Return (X, Y) of the center of cell containing provided text 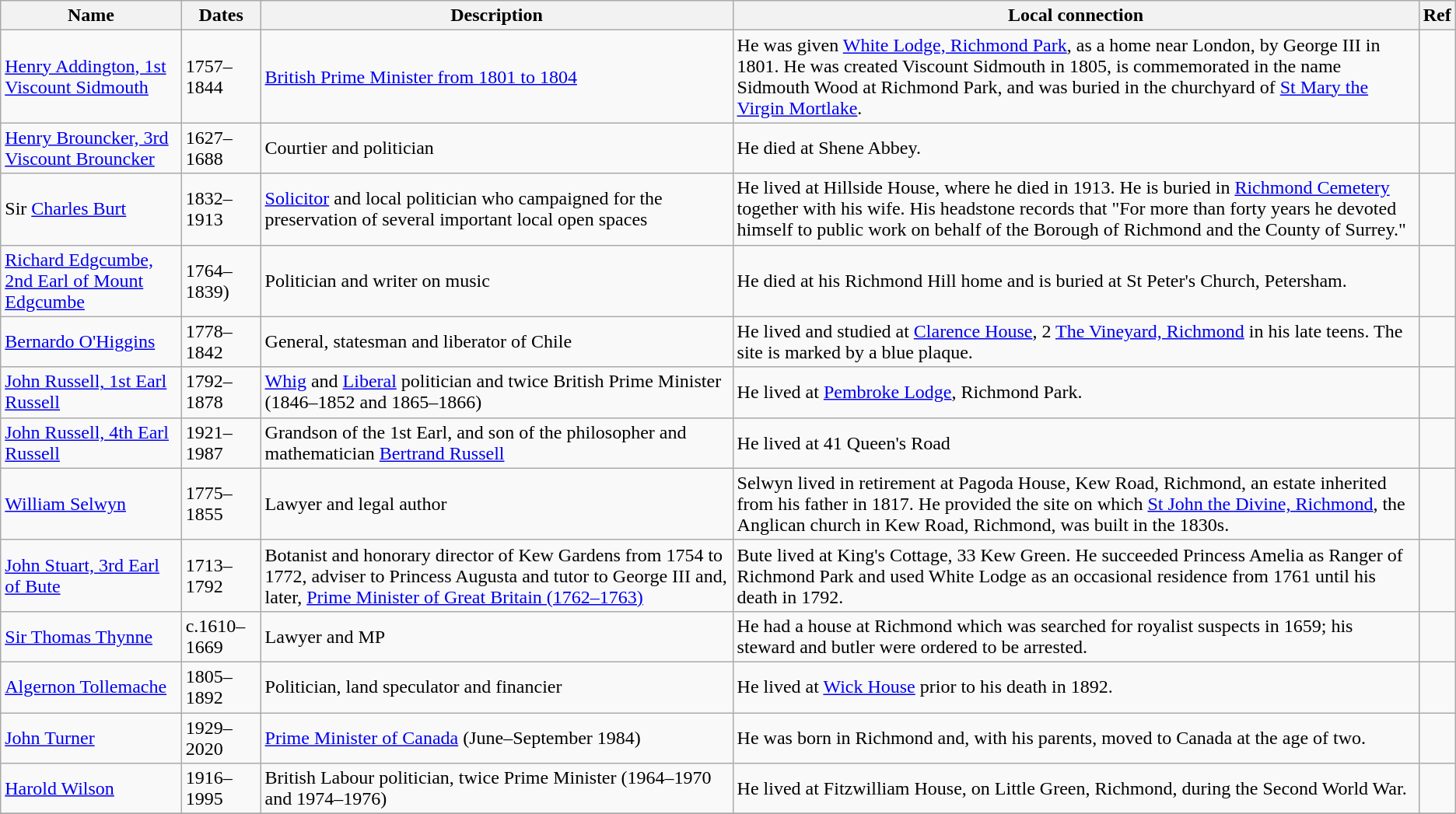
Bernardo O'Higgins (91, 342)
John Turner (91, 737)
Harold Wilson (91, 788)
He died at his Richmond Hill home and is buried at St Peter's Church, Petersham. (1076, 281)
Politician, land speculator and financier (496, 687)
He lived at Pembroke Lodge, Richmond Park. (1076, 392)
John Stuart, 3rd Earl of Bute (91, 575)
Grandson of the 1st Earl, and son of the philosopher and mathematician Bertrand Russell (496, 443)
1921–1987 (221, 443)
General, statesman and liberator of Chile (496, 342)
He died at Shene Abbey. (1076, 148)
Name (91, 16)
Henry Brouncker, 3rd Viscount Brouncker (91, 148)
William Selwyn (91, 504)
1792–1878 (221, 392)
Dates (221, 16)
1929–2020 (221, 737)
Ref (1437, 16)
Local connection (1076, 16)
He had a house at Richmond which was searched for royalist suspects in 1659; his steward and butler were ordered to be arrested. (1076, 636)
1627–1688 (221, 148)
Description (496, 16)
Lawyer and MP (496, 636)
Politician and writer on music (496, 281)
Lawyer and legal author (496, 504)
Solicitor and local politician who campaigned for the preservation of several important local open spaces (496, 209)
1713–1792 (221, 575)
John Russell, 1st Earl Russell (91, 392)
Richard Edgcumbe, 2nd Earl of Mount Edgcumbe (91, 281)
c.1610–1669 (221, 636)
1775–1855 (221, 504)
He lived and studied at Clarence House, 2 The Vineyard, Richmond in his late teens. The site is marked by a blue plaque. (1076, 342)
Prime Minister of Canada (June–September 1984) (496, 737)
Henry Addington, 1st Viscount Sidmouth (91, 76)
Algernon Tollemache (91, 687)
1916–1995 (221, 788)
Sir Charles Burt (91, 209)
Sir Thomas Thynne (91, 636)
Courtier and politician (496, 148)
He lived at Fitzwilliam House, on Little Green, Richmond, during the Second World War. (1076, 788)
1757–1844 (221, 76)
He was born in Richmond and, with his parents, moved to Canada at the age of two. (1076, 737)
1832–1913 (221, 209)
1778–1842 (221, 342)
Whig and Liberal politician and twice British Prime Minister (1846–1852 and 1865–1866) (496, 392)
He lived at Wick House prior to his death in 1892. (1076, 687)
1764–1839) (221, 281)
British Labour politician, twice Prime Minister (1964–1970 and 1974–1976) (496, 788)
British Prime Minister from 1801 to 1804 (496, 76)
He lived at 41 Queen's Road (1076, 443)
1805–1892 (221, 687)
John Russell, 4th Earl Russell (91, 443)
